Scan for the cell matching the given text and deliver its [x, y] coordinate at center. 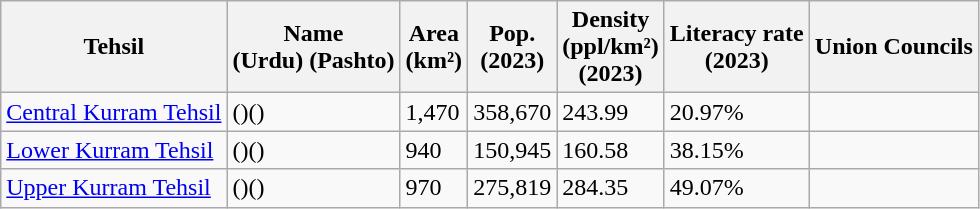
Name(Urdu) (Pashto) [314, 47]
Area(km²) [434, 47]
358,670 [512, 112]
49.07% [736, 188]
Literacy rate(2023) [736, 47]
38.15% [736, 150]
1,470 [434, 112]
Central Kurram Tehsil [114, 112]
275,819 [512, 188]
940 [434, 150]
284.35 [611, 188]
970 [434, 188]
Lower Kurram Tehsil [114, 150]
160.58 [611, 150]
243.99 [611, 112]
Union Councils [894, 47]
Density(ppl/km²)(2023) [611, 47]
150,945 [512, 150]
Upper Kurram Tehsil [114, 188]
Pop.(2023) [512, 47]
20.97% [736, 112]
Tehsil [114, 47]
